Return the (x, y) coordinate for the center point of the cell that contains the specified text.  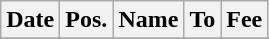
Pos. (86, 20)
To (202, 20)
Fee (244, 20)
Date (30, 20)
Name (148, 20)
